Search for the cell housing the specified text and yield its (X, Y) center coordinate. 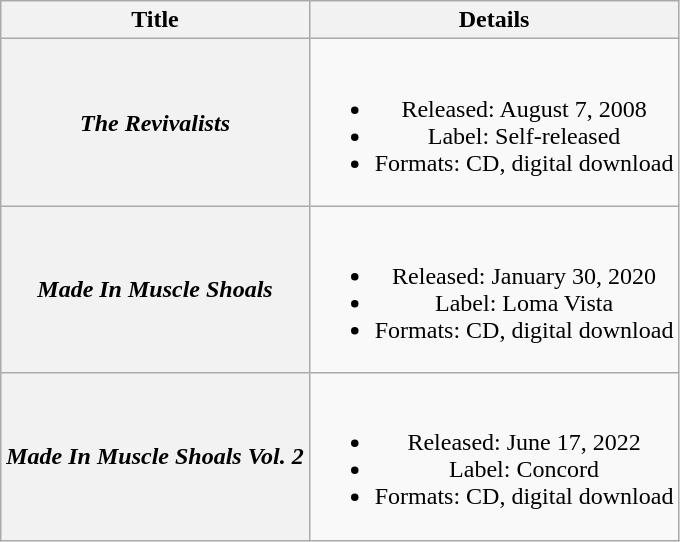
Released: August 7, 2008Label: Self-releasedFormats: CD, digital download (494, 122)
Title (155, 20)
Released: June 17, 2022Label: ConcordFormats: CD, digital download (494, 456)
Details (494, 20)
The Revivalists (155, 122)
Made In Muscle Shoals Vol. 2 (155, 456)
Made In Muscle Shoals (155, 290)
Released: January 30, 2020Label: Loma VistaFormats: CD, digital download (494, 290)
